Identify which cell holds the provided text, then report its [x, y] central coordinate. 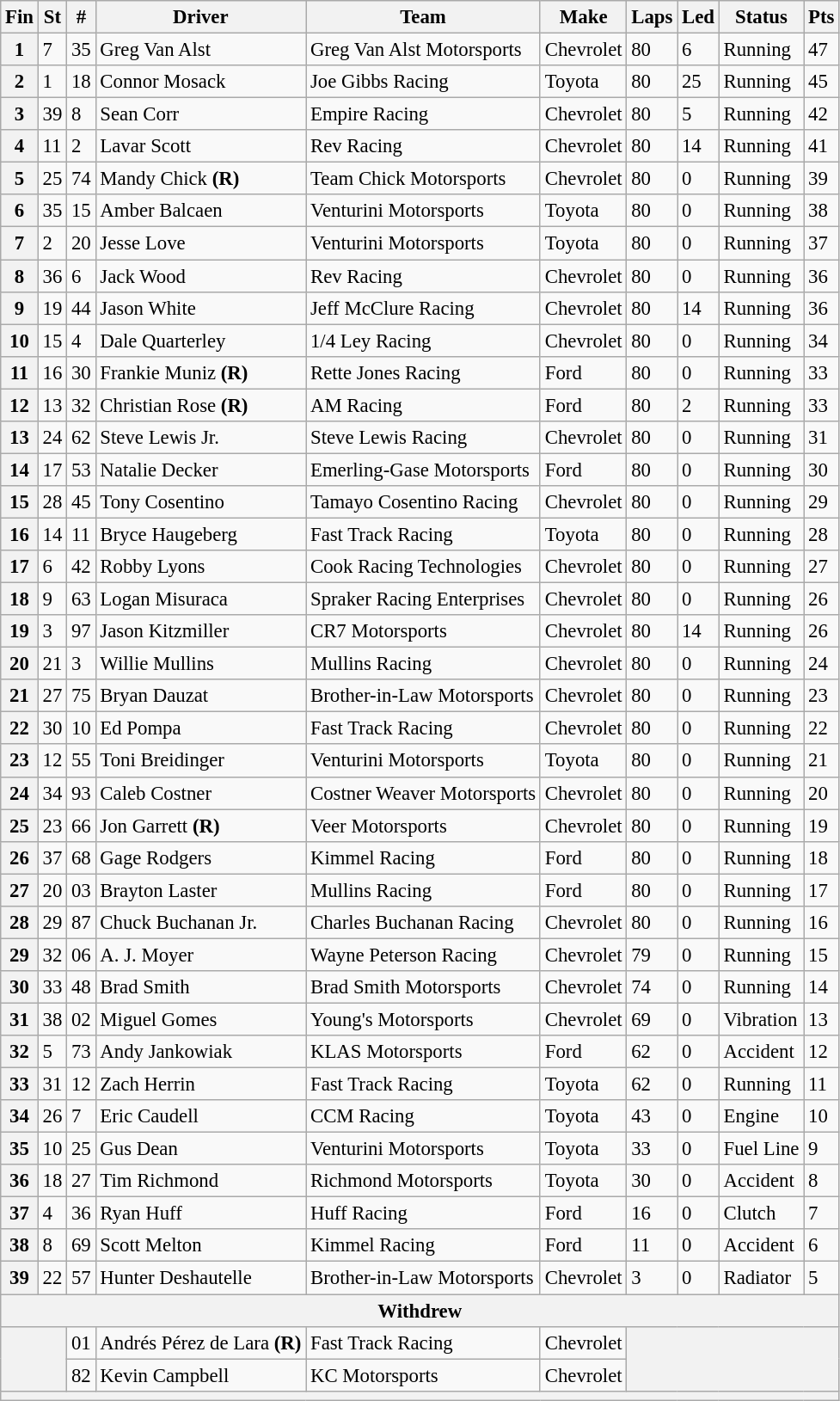
63 [81, 599]
Andy Jankowiak [201, 1052]
Withdrew [420, 1311]
Jon Garrett (R) [201, 826]
Greg Van Alst Motorsports [423, 50]
Tim Richmond [201, 1181]
Veer Motorsports [423, 826]
St [52, 17]
73 [81, 1052]
Logan Misuraca [201, 599]
Caleb Costner [201, 793]
41 [822, 146]
Jason Kitzmiller [201, 631]
Gus Dean [201, 1149]
01 [81, 1343]
Steve Lewis Jr. [201, 438]
66 [81, 826]
47 [822, 50]
Laps [652, 17]
Brad Smith Motorsports [423, 987]
AM Racing [423, 405]
Toni Breidinger [201, 761]
1/4 Ley Racing [423, 341]
Jeff McClure Racing [423, 308]
Young's Motorsports [423, 1019]
Fin [20, 17]
Miguel Gomes [201, 1019]
Team Chick Motorsports [423, 179]
Steve Lewis Racing [423, 438]
Lavar Scott [201, 146]
Eric Caudell [201, 1116]
Costner Weaver Motorsports [423, 793]
CR7 Motorsports [423, 631]
Rette Jones Racing [423, 372]
Willie Mullins [201, 664]
Tamayo Cosentino Racing [423, 502]
Spraker Racing Enterprises [423, 599]
02 [81, 1019]
97 [81, 631]
Hunter Deshautelle [201, 1278]
Andrés Pérez de Lara (R) [201, 1343]
Clutch [762, 1214]
Empire Racing [423, 114]
Wayne Peterson Racing [423, 955]
Jason White [201, 308]
Vibration [762, 1019]
# [81, 17]
KLAS Motorsports [423, 1052]
06 [81, 955]
43 [652, 1116]
Make [583, 17]
Cook Racing Technologies [423, 567]
Ed Pompa [201, 728]
Chuck Buchanan Jr. [201, 923]
82 [81, 1375]
93 [81, 793]
48 [81, 987]
Dale Quarterley [201, 341]
87 [81, 923]
44 [81, 308]
A. J. Moyer [201, 955]
Joe Gibbs Racing [423, 82]
53 [81, 470]
57 [81, 1278]
Jack Wood [201, 276]
Huff Racing [423, 1214]
Natalie Decker [201, 470]
Gage Rodgers [201, 857]
79 [652, 955]
Zach Herrin [201, 1085]
55 [81, 761]
Bryce Haugeberg [201, 534]
Team [423, 17]
Christian Rose (R) [201, 405]
Brad Smith [201, 987]
Radiator [762, 1278]
75 [81, 696]
Richmond Motorsports [423, 1181]
Frankie Muniz (R) [201, 372]
Status [762, 17]
68 [81, 857]
Bryan Dauzat [201, 696]
CCM Racing [423, 1116]
Kevin Campbell [201, 1375]
Brayton Laster [201, 890]
Ryan Huff [201, 1214]
Mandy Chick (R) [201, 179]
Amber Balcaen [201, 211]
Sean Corr [201, 114]
Engine [762, 1116]
KC Motorsports [423, 1375]
Fuel Line [762, 1149]
Scott Melton [201, 1246]
Pts [822, 17]
Connor Mosack [201, 82]
Emerling-Gase Motorsports [423, 470]
Tony Cosentino [201, 502]
Greg Van Alst [201, 50]
Driver [201, 17]
Jesse Love [201, 243]
Robby Lyons [201, 567]
Charles Buchanan Racing [423, 923]
03 [81, 890]
Led [698, 17]
